Determine the [X, Y] coordinate at the center of the cell enclosing the given text.  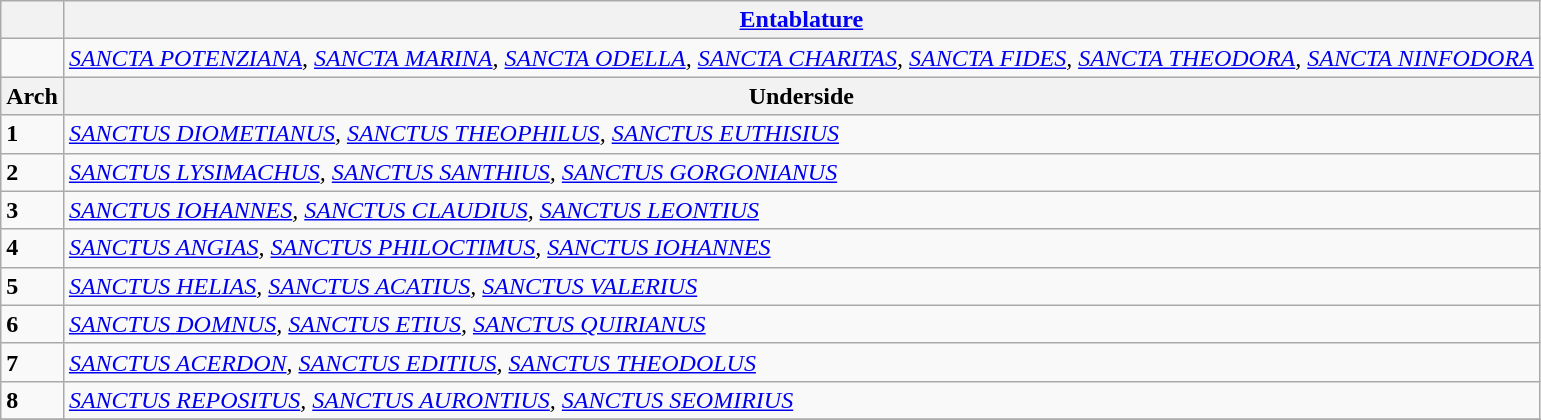
4 [32, 248]
SANCTUS ANGIAS, SANCTUS PHILOCTIMUS, SANCTUS IOHANNES [801, 248]
3 [32, 210]
SANCTUS IOHANNES, SANCTUS CLAUDIUS, SANCTUS LEONTIUS [801, 210]
8 [32, 400]
SANCTUS LYSIMACHUS, SANCTUS SANTHIUS, SANCTUS GORGONIANUS [801, 172]
6 [32, 324]
Entablature [801, 20]
SANCTA POTENZIANA, SANCTA MARINA, SANCTA ODELLA, SANCTA CHARITAS, SANCTA FIDES, SANCTA THEODORA, SANCTA NINFODORA [801, 58]
SANCTUS REPOSITUS, SANCTUS AURONTIUS, SANCTUS SEOMIRIUS [801, 400]
SANCTUS DIOMETIANUS, SANCTUS THEOPHILUS, SANCTUS EUTHISIUS [801, 134]
2 [32, 172]
1 [32, 134]
7 [32, 362]
5 [32, 286]
SANCTUS HELIAS, SANCTUS ACATIUS, SANCTUS VALERIUS [801, 286]
Underside [801, 96]
SANCTUS ACERDON, SANCTUS EDITIUS, SANCTUS THEODOLUS [801, 362]
SANCTUS DOMNUS, SANCTUS ETIUS, SANCTUS QUIRIANUS [801, 324]
Arch [32, 96]
